Search for the cell housing the specified text and yield its (X, Y) center coordinate. 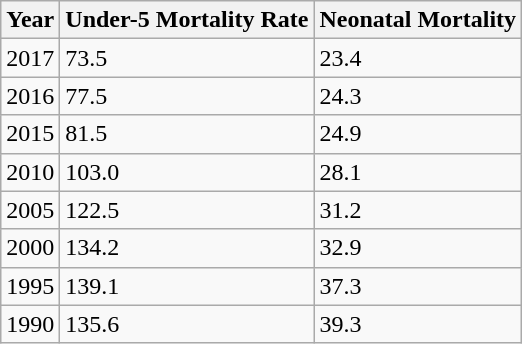
32.9 (418, 248)
135.6 (187, 324)
134.2 (187, 248)
28.1 (418, 172)
2000 (30, 248)
1995 (30, 286)
2005 (30, 210)
81.5 (187, 134)
Year (30, 20)
Under-5 Mortality Rate (187, 20)
23.4 (418, 58)
Neonatal Mortality (418, 20)
31.2 (418, 210)
2015 (30, 134)
2016 (30, 96)
77.5 (187, 96)
103.0 (187, 172)
122.5 (187, 210)
2010 (30, 172)
39.3 (418, 324)
73.5 (187, 58)
24.9 (418, 134)
2017 (30, 58)
139.1 (187, 286)
1990 (30, 324)
37.3 (418, 286)
24.3 (418, 96)
